Identify which cell holds the provided text, then report its (X, Y) central coordinate. 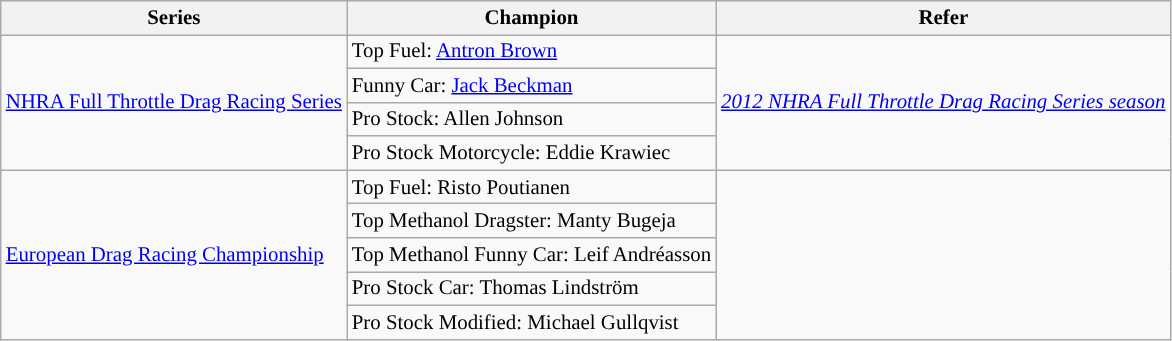
European Drag Racing Championship (174, 254)
Top Fuel: Antron Brown (532, 51)
Champion (532, 18)
Top Methanol Funny Car: Leif Andréasson (532, 255)
Pro Stock: Allen Johnson (532, 119)
Refer (943, 18)
Pro Stock Modified: Michael Gullqvist (532, 322)
Top Methanol Dragster: Manty Bugeja (532, 221)
2012 NHRA Full Throttle Drag Racing Series season (943, 102)
Top Fuel: Risto Poutianen (532, 187)
Pro Stock Car: Thomas Lindström (532, 288)
Series (174, 18)
NHRA Full Throttle Drag Racing Series (174, 102)
Funny Car: Jack Beckman (532, 85)
Pro Stock Motorcycle: Eddie Krawiec (532, 153)
